Identify which cell holds the provided text, then report its (x, y) central coordinate. 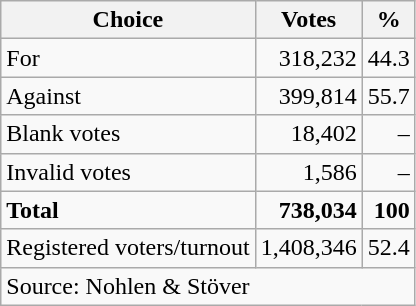
738,034 (308, 210)
1,408,346 (308, 248)
55.7 (388, 96)
52.4 (388, 248)
Source: Nohlen & Stöver (208, 286)
% (388, 20)
Votes (308, 20)
Invalid votes (128, 172)
100 (388, 210)
For (128, 58)
Blank votes (128, 134)
18,402 (308, 134)
Against (128, 96)
44.3 (388, 58)
399,814 (308, 96)
Choice (128, 20)
318,232 (308, 58)
Total (128, 210)
Registered voters/turnout (128, 248)
1,586 (308, 172)
